Return the [x, y] coordinate for the center point of the cell that contains the specified text.  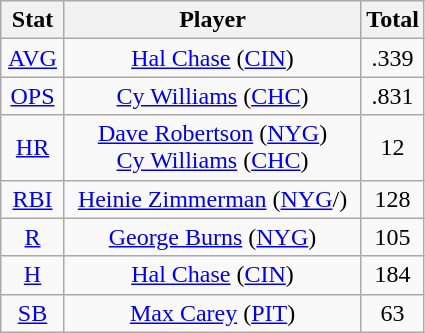
R [33, 237]
63 [393, 313]
SB [33, 313]
OPS [33, 96]
Stat [33, 20]
105 [393, 237]
HR [33, 148]
.339 [393, 58]
Dave Robertson (NYG)Cy Williams (CHC) [212, 148]
Max Carey (PIT) [212, 313]
Player [212, 20]
12 [393, 148]
George Burns (NYG) [212, 237]
AVG [33, 58]
Total [393, 20]
RBI [33, 199]
Cy Williams (CHC) [212, 96]
184 [393, 275]
Heinie Zimmerman (NYG/) [212, 199]
.831 [393, 96]
H [33, 275]
128 [393, 199]
